Find where the given text appears and provide that cell's center as [X, Y] coordinate. 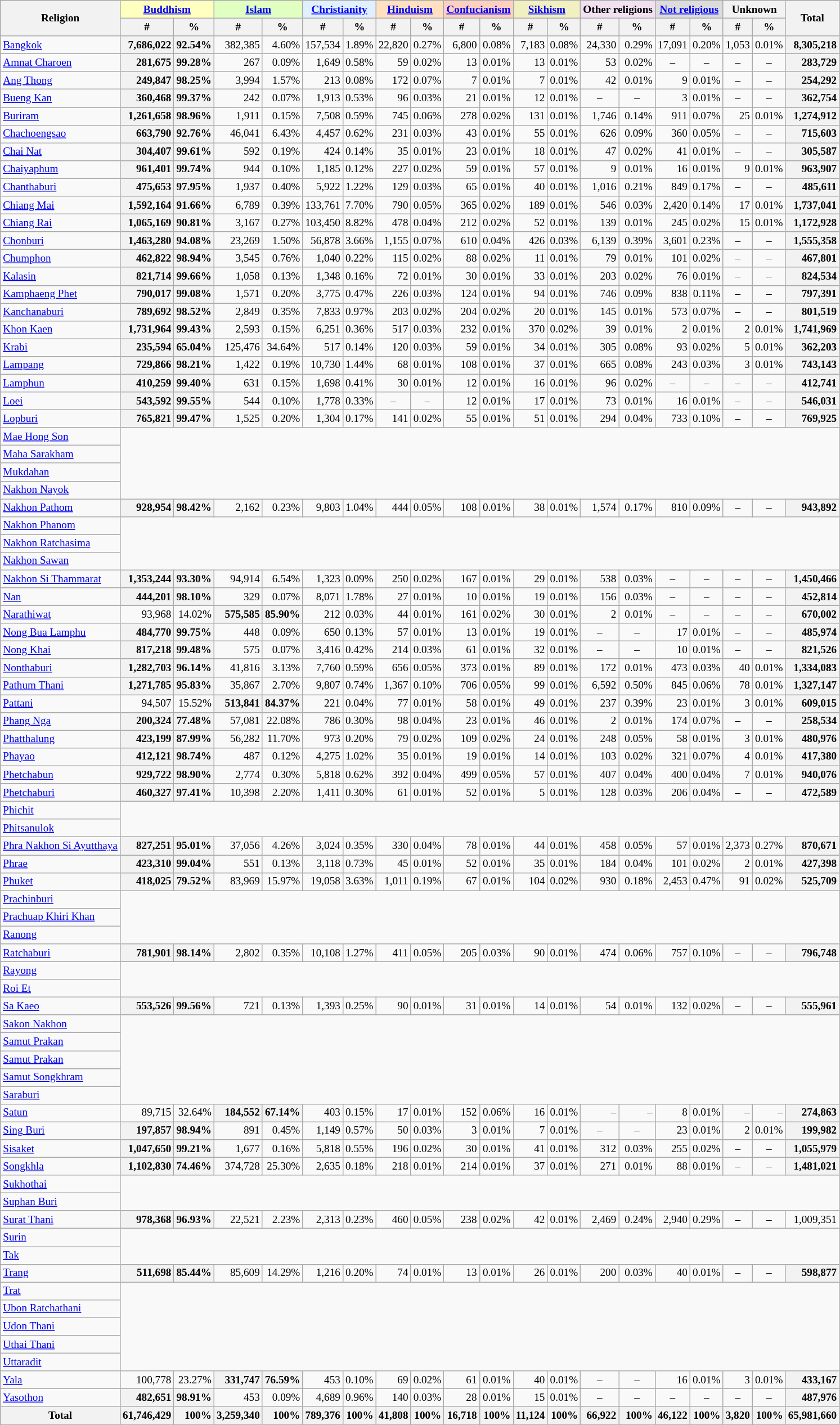
0.25% [359, 1006]
551 [238, 864]
427,398 [812, 864]
2,593 [238, 330]
1,481,021 [812, 1166]
96.93% [194, 1220]
Phrae [61, 864]
821,526 [812, 650]
706 [461, 686]
99.04% [194, 864]
331,747 [238, 1380]
821,714 [147, 276]
77.48% [194, 721]
3,416 [323, 650]
100,778 [147, 1380]
254,292 [812, 80]
18 [530, 152]
400 [672, 775]
Phayao [61, 757]
98.14% [194, 953]
943,892 [812, 507]
1,393 [323, 1006]
3,994 [238, 80]
2.23% [282, 1220]
0.21% [637, 187]
870,671 [812, 846]
407 [600, 775]
98.96% [194, 116]
963,907 [812, 169]
200,324 [147, 721]
Yala [61, 1380]
746 [600, 294]
474 [600, 953]
232 [461, 330]
10,398 [238, 793]
Ang Thong [61, 80]
Hinduism [410, 10]
1,463,280 [147, 241]
729,866 [147, 365]
452,814 [812, 597]
1,047,650 [147, 1149]
Khon Kaen [61, 330]
1,282,703 [147, 668]
487,976 [812, 1398]
473 [672, 668]
11 [530, 259]
1.02% [359, 757]
Phitsanulok [61, 828]
475,653 [147, 187]
15.97% [282, 882]
Rayong [61, 970]
1,737,041 [812, 205]
Chaiyaphum [61, 169]
235,594 [147, 348]
99.21% [194, 1149]
99.28% [194, 62]
Ranong [61, 935]
801,519 [812, 312]
131 [530, 116]
92.76% [194, 134]
1,367 [393, 686]
4,275 [323, 757]
849 [672, 187]
373 [461, 668]
231 [393, 134]
553,526 [147, 1006]
249,847 [147, 80]
140 [393, 1398]
28 [461, 1398]
Chanthaburi [61, 187]
0.53% [359, 98]
76.59% [282, 1380]
Kamphaeng Phet [61, 294]
573 [672, 312]
Kalasin [61, 276]
6.43% [282, 134]
460,327 [147, 793]
141 [393, 419]
98.10% [194, 597]
98.90% [194, 775]
0.11% [707, 294]
2,940 [672, 1220]
929,722 [147, 775]
93,968 [147, 614]
243 [672, 365]
Nakhon Phanom [61, 525]
Uttaradit [61, 1362]
1.50% [282, 241]
11.70% [282, 739]
1,065,169 [147, 223]
305,587 [812, 152]
1,172,928 [812, 223]
1,913 [323, 98]
817,218 [147, 650]
99.56% [194, 1006]
Nong Khai [61, 650]
22.08% [282, 721]
1,149 [323, 1131]
Nan [61, 597]
23,269 [238, 241]
Lampang [61, 365]
0.40% [282, 187]
410,259 [147, 383]
79.52% [194, 882]
161 [461, 614]
1,574 [600, 507]
0.97% [359, 312]
199,982 [812, 1131]
Phichit [61, 810]
6,789 [238, 205]
Pattani [61, 704]
34 [530, 348]
Prachinburi [61, 900]
3,024 [323, 846]
467,801 [812, 259]
1,016 [600, 187]
Roi Et [61, 988]
91 [738, 882]
Unknown [754, 10]
485,974 [812, 632]
Chiang Mai [61, 205]
484,770 [147, 632]
424 [323, 152]
227 [393, 169]
72 [393, 276]
46 [530, 721]
423,199 [147, 739]
1,741,969 [812, 330]
1,271,785 [147, 686]
544 [238, 401]
0.55% [359, 1149]
242 [238, 98]
2,162 [238, 507]
485,611 [812, 187]
99.37% [194, 98]
0.57% [359, 1131]
0.36% [359, 330]
8.82% [359, 223]
4.60% [282, 45]
312 [600, 1149]
5,922 [323, 187]
109 [461, 739]
789,692 [147, 312]
499 [461, 775]
670,002 [812, 614]
360,468 [147, 98]
392 [393, 775]
928,954 [147, 507]
197,857 [147, 1131]
656 [393, 668]
0.22% [359, 259]
283,729 [812, 62]
665 [600, 365]
Trang [61, 1273]
Phetchabun [61, 775]
89,715 [147, 1113]
Phuket [61, 882]
237 [600, 704]
43 [461, 134]
98.42% [194, 507]
Lamphun [61, 383]
98 [393, 721]
321 [672, 757]
96.14% [194, 668]
9,803 [323, 507]
305 [600, 348]
49 [530, 704]
97.95% [194, 187]
973 [323, 739]
1,450,466 [812, 579]
Buriram [61, 116]
797,391 [812, 294]
6,592 [600, 686]
1.44% [359, 365]
Narathiwat [61, 614]
125,476 [238, 348]
98.91% [194, 1398]
245 [672, 223]
139 [600, 223]
99.40% [194, 383]
103 [600, 757]
Chumphon [61, 259]
631 [238, 383]
403 [323, 1113]
16,718 [461, 1415]
99.55% [194, 401]
Pathum Thani [61, 686]
Surin [61, 1238]
Nakhon Sawan [61, 561]
Suphan Buri [61, 1202]
258,534 [812, 721]
743,143 [812, 365]
248 [600, 739]
99.74% [194, 169]
Amnat Charoen [61, 62]
57,081 [238, 721]
20 [530, 312]
Other religions [618, 10]
61,746,429 [147, 1415]
1,102,830 [147, 1166]
1,911 [238, 116]
Sakon Nakhon [61, 1024]
46,122 [672, 1415]
546 [600, 205]
1,731,964 [147, 330]
458 [600, 846]
444 [393, 507]
1,698 [323, 383]
74 [393, 1273]
4,689 [323, 1398]
Maha Sarakham [61, 455]
65 [461, 187]
0.76% [282, 259]
575 [238, 650]
940,076 [812, 775]
67 [461, 882]
362,203 [812, 348]
3,167 [238, 223]
1,058 [238, 276]
Phatthalung [61, 739]
Nonthaburi [61, 668]
84.37% [282, 704]
460 [393, 1220]
Sukhothai [61, 1184]
2,802 [238, 953]
6,251 [323, 330]
1,353,244 [147, 579]
1,348 [323, 276]
76 [672, 276]
196 [393, 1149]
19,058 [323, 882]
786 [323, 721]
1,323 [323, 579]
362,754 [812, 98]
41,816 [238, 668]
370 [530, 330]
7,833 [323, 312]
609,015 [812, 704]
278 [461, 116]
Not religious [689, 10]
24,330 [600, 45]
930 [600, 882]
22,521 [238, 1220]
99.75% [194, 632]
11,124 [530, 1415]
45 [393, 864]
38 [530, 507]
21 [461, 98]
14.29% [282, 1273]
1,937 [238, 187]
650 [323, 632]
98.25% [194, 80]
1,327,147 [812, 686]
1,155 [393, 241]
152 [461, 1113]
90.81% [194, 223]
204 [461, 312]
Udon Thani [61, 1327]
0.41% [359, 383]
128 [600, 793]
94,507 [147, 704]
99.47% [194, 419]
27 [393, 597]
65.04% [194, 348]
2,373 [738, 846]
98.52% [194, 312]
65,981,660 [812, 1415]
511,698 [147, 1273]
592 [238, 152]
1,778 [323, 401]
329 [238, 597]
271 [600, 1166]
124 [461, 294]
1,185 [323, 169]
99 [530, 686]
543,592 [147, 401]
Mae Hong Son [61, 437]
0.73% [359, 864]
3,118 [323, 864]
365 [461, 205]
Sa Kaeo [61, 1006]
120 [393, 348]
733 [672, 419]
47 [600, 152]
789,376 [323, 1415]
1,334,083 [812, 668]
0.96% [359, 1398]
472,589 [812, 793]
845 [672, 686]
1,677 [238, 1149]
1.89% [359, 45]
26 [530, 1273]
824,534 [812, 276]
1,649 [323, 62]
29 [530, 579]
Confucianism [478, 10]
330 [393, 846]
221 [323, 704]
2,420 [672, 205]
7,183 [530, 45]
538 [600, 579]
2.20% [282, 793]
444,201 [147, 597]
513,841 [238, 704]
Phetchaburi [61, 793]
462,822 [147, 259]
0.74% [359, 686]
89 [530, 668]
555,961 [812, 1006]
238 [461, 1220]
482,651 [147, 1398]
145 [600, 312]
Chai Nat [61, 152]
423,310 [147, 864]
1,592,164 [147, 205]
94.08% [194, 241]
103,450 [323, 223]
8,071 [323, 597]
281,675 [147, 62]
525,709 [812, 882]
167 [461, 579]
478 [393, 223]
98.74% [194, 757]
Krabi [61, 348]
2.70% [282, 686]
Samut Songkhram [61, 1077]
0.45% [282, 1131]
6.54% [282, 579]
3.66% [359, 241]
765,821 [147, 419]
827,251 [147, 846]
810 [672, 507]
Religion [61, 18]
1,040 [323, 259]
97.41% [194, 793]
598,877 [812, 1273]
85.90% [282, 614]
Bueng Kan [61, 98]
66,922 [600, 1415]
85,609 [238, 1273]
132 [672, 1006]
Kanchanaburi [61, 312]
213 [323, 80]
0.50% [637, 686]
961,401 [147, 169]
73 [600, 401]
85.44% [194, 1273]
721 [238, 1006]
745 [393, 116]
487 [238, 757]
1,053 [738, 45]
Loei [61, 401]
Nakhon Pathom [61, 507]
790,017 [147, 294]
3,820 [738, 1415]
Prachuap Khiri Khan [61, 917]
25 [738, 116]
Uthai Thani [61, 1345]
174 [672, 721]
9,807 [323, 686]
3,601 [672, 241]
267 [238, 62]
53 [600, 62]
382,385 [238, 45]
156 [600, 597]
32 [530, 650]
1,009,351 [812, 1220]
433,167 [812, 1380]
41,808 [393, 1415]
Surat Thani [61, 1220]
74.46% [194, 1166]
31 [461, 1006]
0.24% [637, 1220]
2,313 [323, 1220]
448 [238, 632]
255 [672, 1149]
115 [393, 259]
480,976 [812, 739]
7,760 [323, 668]
1.04% [359, 507]
374,728 [238, 1166]
1,055,979 [812, 1149]
206 [672, 793]
Bangkok [61, 45]
98.21% [194, 365]
418,025 [147, 882]
10,108 [323, 953]
Sing Buri [61, 1131]
87.99% [194, 739]
7.70% [359, 205]
50 [393, 1131]
3,545 [238, 259]
1,411 [323, 793]
4,457 [323, 134]
157,534 [323, 45]
1,216 [323, 1273]
Islam [258, 10]
838 [672, 294]
1,571 [238, 294]
218 [393, 1166]
8,305,218 [812, 45]
3.13% [282, 668]
2,635 [323, 1166]
Ratchaburi [61, 953]
94 [530, 294]
Sisaket [61, 1149]
3,775 [323, 294]
781,901 [147, 953]
Phang Nga [61, 721]
626 [600, 134]
99.61% [194, 152]
200 [600, 1273]
1,555,358 [812, 241]
Chachoengsao [61, 134]
15.52% [194, 704]
Nakhon Si Thammarat [61, 579]
663,790 [147, 134]
1,261,658 [147, 116]
796,748 [812, 953]
417,380 [812, 757]
1.57% [282, 80]
0.33% [359, 401]
56,282 [238, 739]
95.01% [194, 846]
14.02% [194, 614]
23.27% [194, 1380]
92.54% [194, 45]
3,259,340 [238, 1415]
34.64% [282, 348]
2,774 [238, 775]
189 [530, 205]
Songkhla [61, 1166]
91.66% [194, 205]
426 [530, 241]
184,552 [238, 1113]
Yasothon [61, 1398]
3.63% [359, 882]
93.30% [194, 579]
6,139 [600, 241]
1.27% [359, 953]
978,368 [147, 1220]
1.22% [359, 187]
Satun [61, 1113]
411 [393, 953]
1.78% [359, 597]
10,730 [323, 365]
Ubon Ratchathani [61, 1309]
715,603 [812, 134]
944 [238, 169]
Saraburi [61, 1095]
610 [461, 241]
412,121 [147, 757]
Nakhon Ratchasima [61, 543]
Sikhism [547, 10]
99.08% [194, 294]
35,867 [238, 686]
33 [530, 276]
Lopburi [61, 419]
911 [672, 116]
546,031 [812, 401]
99.43% [194, 330]
Phra Nakhon Si Ayutthaya [61, 846]
769,925 [812, 419]
99.66% [194, 276]
1,746 [600, 116]
226 [393, 294]
24 [530, 739]
95.83% [194, 686]
294 [600, 419]
575,585 [238, 614]
54 [600, 1006]
2,469 [600, 1220]
1,304 [323, 419]
22,820 [393, 45]
4 [738, 757]
37,056 [238, 846]
Chiang Rai [61, 223]
25.30% [282, 1166]
104 [530, 882]
0.42% [359, 650]
Nong Bua Lamphu [61, 632]
Christianity [339, 10]
Mukdahan [61, 472]
274,863 [812, 1113]
77 [393, 704]
1,274,912 [812, 116]
39 [600, 330]
Chonburi [61, 241]
790 [393, 205]
757 [672, 953]
7,508 [323, 116]
Buddhism [167, 10]
8 [672, 1113]
2,453 [672, 882]
1,011 [393, 882]
2,849 [238, 312]
99.48% [194, 650]
69 [393, 1380]
7,686,022 [147, 45]
133,761 [323, 205]
4.26% [282, 846]
68 [393, 365]
0.58% [359, 62]
1,525 [238, 419]
1,422 [238, 365]
17,091 [672, 45]
83,969 [238, 882]
Trat [61, 1291]
94,914 [238, 579]
412,741 [812, 383]
129 [393, 187]
250 [393, 579]
360 [672, 134]
184 [600, 864]
Tak [61, 1255]
67.14% [282, 1113]
6,800 [461, 45]
304,407 [147, 152]
32.64% [194, 1113]
56,878 [323, 241]
46,041 [238, 134]
93 [672, 348]
891 [238, 1131]
205 [461, 953]
Nakhon Nayok [61, 490]
51 [530, 419]
